Output the (X, Y) coordinate of the center of the cell containing the given text.  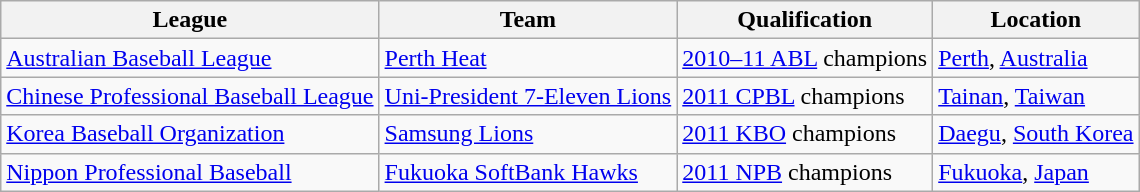
Nippon Professional Baseball (190, 172)
2010–11 ABL champions (805, 58)
Samsung Lions (528, 134)
Australian Baseball League (190, 58)
Perth, Australia (1036, 58)
2011 NPB champions (805, 172)
Korea Baseball Organization (190, 134)
Perth Heat (528, 58)
Location (1036, 20)
League (190, 20)
Daegu, South Korea (1036, 134)
Tainan, Taiwan (1036, 96)
2011 KBO champions (805, 134)
Chinese Professional Baseball League (190, 96)
2011 CPBL champions (805, 96)
Team (528, 20)
Fukuoka, Japan (1036, 172)
Qualification (805, 20)
Uni-President 7-Eleven Lions (528, 96)
Fukuoka SoftBank Hawks (528, 172)
